Scan for the cell matching the given text and deliver its [X, Y] coordinate at center. 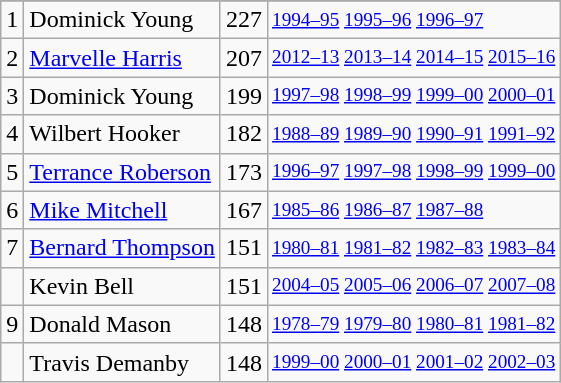
Travis Demanby [122, 362]
Donald Mason [122, 324]
1980–81 1981–82 1982–83 1983–84 [413, 248]
Mike Mitchell [122, 210]
Terrance Roberson [122, 172]
9 [12, 324]
3 [12, 96]
7 [12, 248]
227 [244, 20]
Marvelle Harris [122, 58]
1996–97 1997–98 1998–99 1999–00 [413, 172]
1997–98 1998–99 1999–00 2000–01 [413, 96]
1985–86 1986–87 1987–88 [413, 210]
207 [244, 58]
1 [12, 20]
5 [12, 172]
Bernard Thompson [122, 248]
1988–89 1989–90 1990–91 1991–92 [413, 134]
4 [12, 134]
1994–95 1995–96 1996–97 [413, 20]
1978–79 1979–80 1980–81 1981–82 [413, 324]
2 [12, 58]
Kevin Bell [122, 286]
2012–13 2013–14 2014–15 2015–16 [413, 58]
1999–00 2000–01 2001–02 2002–03 [413, 362]
Wilbert Hooker [122, 134]
173 [244, 172]
199 [244, 96]
182 [244, 134]
2004–05 2005–06 2006–07 2007–08 [413, 286]
6 [12, 210]
167 [244, 210]
